Capture the cell that displays the provided text and extract its (x, y) central coordinate. 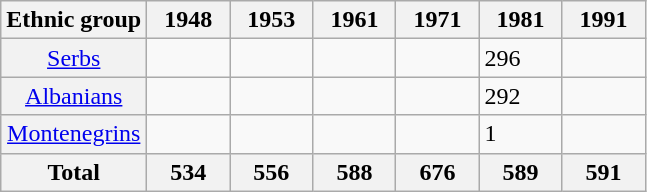
1981 (520, 20)
1953 (272, 20)
Total (74, 172)
296 (520, 58)
Albanians (74, 96)
1961 (354, 20)
589 (520, 172)
534 (188, 172)
Serbs (74, 58)
Montenegrins (74, 134)
676 (438, 172)
1948 (188, 20)
588 (354, 172)
1991 (604, 20)
591 (604, 172)
1971 (438, 20)
1 (520, 134)
556 (272, 172)
Ethnic group (74, 20)
292 (520, 96)
